Return (X, Y) of the center of cell containing provided text 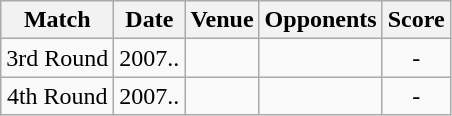
4th Round (58, 96)
3rd Round (58, 58)
Date (150, 20)
Match (58, 20)
Score (416, 20)
Venue (222, 20)
Opponents (320, 20)
